Extract the [x, y] coordinate from the center of the cell holding the provided text.  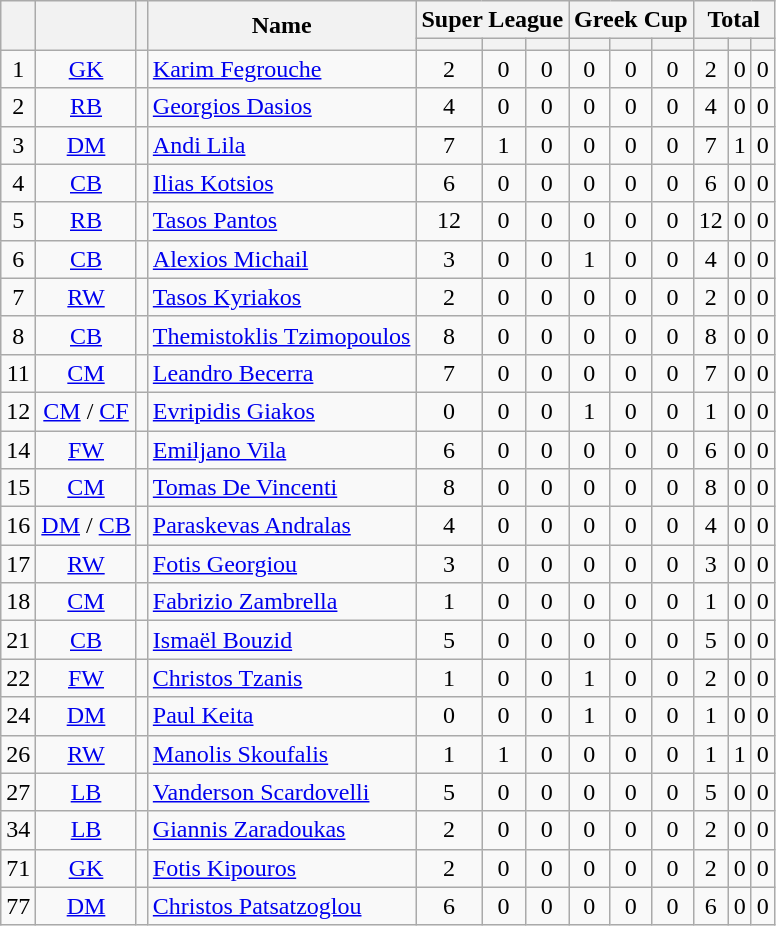
14 [18, 449]
26 [18, 754]
Greek Cup [632, 20]
15 [18, 488]
27 [18, 792]
Karim Fegrouche [282, 69]
Super League [492, 20]
Christos Patsatzoglou [282, 906]
71 [18, 868]
Themistoklis Tzimopoulos [282, 335]
Giannis Zaradoukas [282, 830]
Fotis Kipouros [282, 868]
22 [18, 678]
CM / CF [86, 411]
Vanderson Scardovelli [282, 792]
Evripidis Giakos [282, 411]
Christos Tzanis [282, 678]
34 [18, 830]
Total [734, 20]
17 [18, 564]
Leandro Becerra [282, 373]
77 [18, 906]
Tomas De Vincenti [282, 488]
Paul Keita [282, 716]
Tasos Kyriakos [282, 297]
Paraskevas Andralas [282, 526]
24 [18, 716]
Tasos Pantos [282, 221]
Manolis Skoufalis [282, 754]
11 [18, 373]
Fabrizio Zambrella [282, 602]
Ismaël Bouzid [282, 640]
Georgios Dasios [282, 107]
DM / CB [86, 526]
Name [282, 26]
Fotis Georgiou [282, 564]
Andi Lila [282, 145]
18 [18, 602]
21 [18, 640]
Alexios Michail [282, 259]
16 [18, 526]
Ilias Kotsios [282, 183]
Emiljano Vila [282, 449]
